Find where the given text appears and provide that cell's center as [X, Y] coordinate. 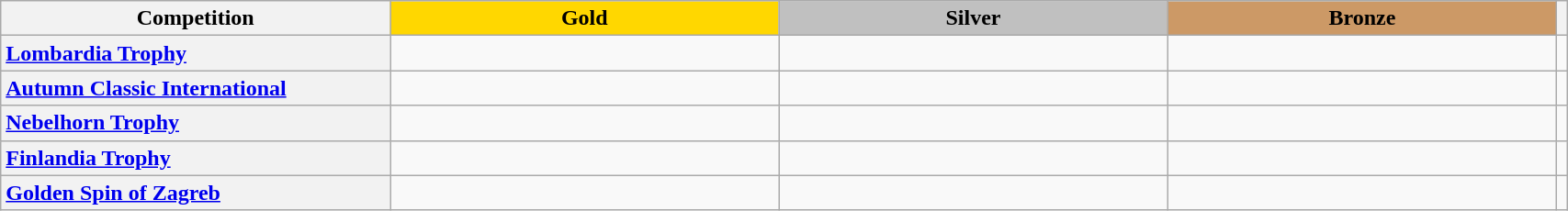
Silver [974, 18]
Lombardia Trophy [196, 53]
Finlandia Trophy [196, 158]
Bronze [1361, 18]
Golden Spin of Zagreb [196, 193]
Gold [584, 18]
Competition [196, 18]
Autumn Classic International [196, 88]
Nebelhorn Trophy [196, 123]
